Detect which cell encompasses the target text, then output its (X, Y) center coordinate. 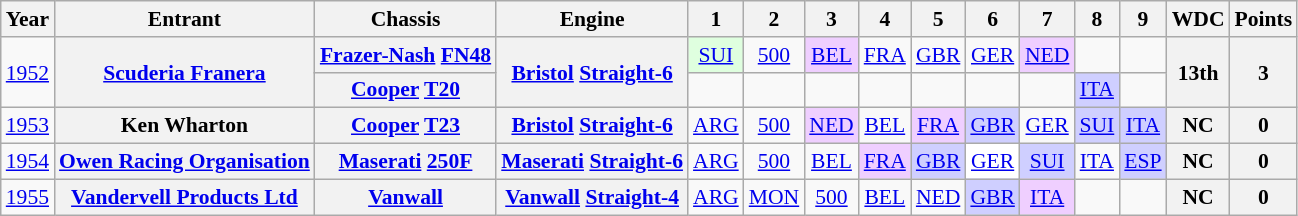
5 (938, 19)
Points (1264, 19)
2 (774, 19)
6 (992, 19)
Chassis (406, 19)
4 (885, 19)
Owen Racing Organisation (184, 162)
1953 (28, 126)
Vanwall (406, 197)
Scuderia Franera (184, 72)
1952 (28, 72)
Maserati 250F (406, 162)
WDC (1198, 19)
Ken Wharton (184, 126)
Cooper T23 (406, 126)
9 (1142, 19)
Year (28, 19)
7 (1047, 19)
Entrant (184, 19)
Vandervell Products Ltd (184, 197)
13th (1198, 72)
Frazer-Nash FN48 (406, 55)
ESP (1142, 162)
Maserati Straight-6 (592, 162)
Engine (592, 19)
1 (716, 19)
Vanwall Straight-4 (592, 197)
1954 (28, 162)
MON (774, 197)
Cooper T20 (406, 90)
8 (1096, 19)
1955 (28, 197)
